Search for the cell housing the specified text and yield its [X, Y] center coordinate. 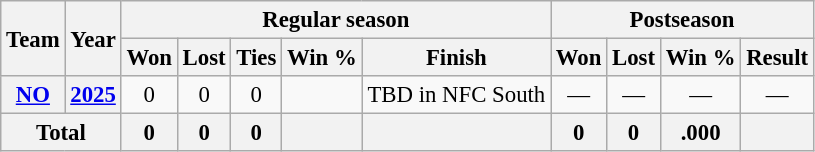
Total [61, 133]
Finish [456, 58]
Postseason [682, 20]
2025 [93, 95]
Ties [256, 58]
Year [93, 38]
NO [33, 95]
TBD in NFC South [456, 95]
Team [33, 38]
Result [778, 58]
.000 [700, 133]
Regular season [336, 20]
